Scan for the cell matching the given text and deliver its (x, y) coordinate at center. 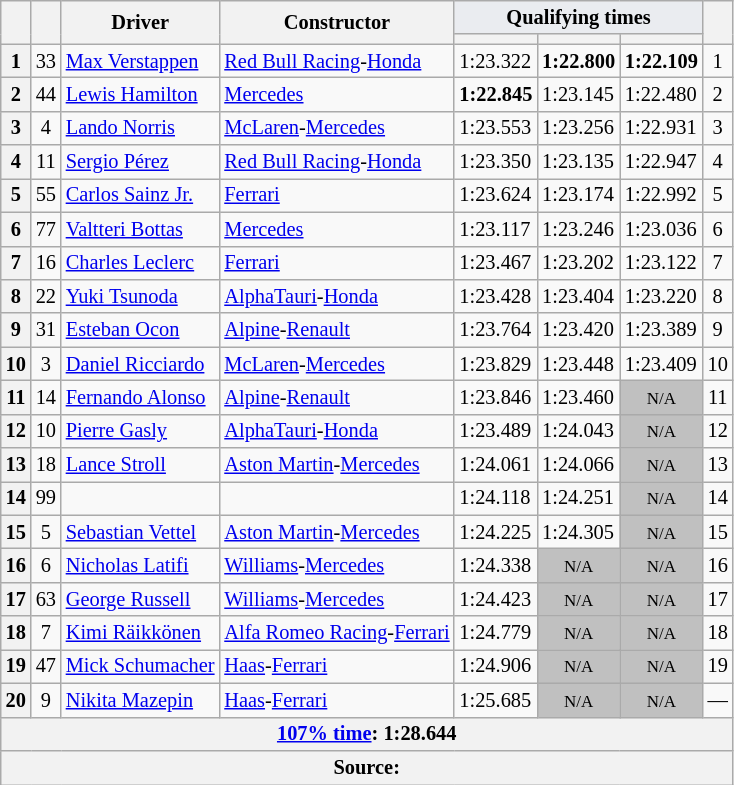
Lando Norris (140, 128)
1:24.423 (496, 599)
1:23.428 (496, 296)
1:23.420 (578, 330)
Nikita Mazepin (140, 700)
20 (16, 700)
Lewis Hamilton (140, 94)
22 (46, 296)
1:23.174 (578, 195)
Esteban Ocon (140, 330)
1:23.389 (662, 330)
Driver (140, 22)
Constructor (336, 22)
1:23.460 (578, 397)
Qualifying times (578, 17)
1:23.135 (578, 162)
1:23.256 (578, 128)
Carlos Sainz Jr. (140, 195)
77 (46, 229)
Nicholas Latifi (140, 565)
Daniel Ricciardo (140, 364)
1:23.220 (662, 296)
55 (46, 195)
Mick Schumacher (140, 666)
Sergio Pérez (140, 162)
George Russell (140, 599)
1:22.480 (662, 94)
1:23.409 (662, 364)
1:23.846 (496, 397)
1:24.225 (496, 532)
1:24.779 (496, 633)
1:22.845 (496, 94)
Source: (367, 767)
1:23.624 (496, 195)
1:22.992 (662, 195)
Pierre Gasly (140, 431)
Yuki Tsunoda (140, 296)
1:24.066 (578, 465)
31 (46, 330)
Lance Stroll (140, 465)
1:24.305 (578, 532)
1:23.145 (578, 94)
1:23.553 (496, 128)
1:23.322 (496, 61)
47 (46, 666)
1:24.338 (496, 565)
Alfa Romeo Racing-Ferrari (336, 633)
63 (46, 599)
1:22.109 (662, 61)
1:24.043 (578, 431)
1:23.350 (496, 162)
1:23.246 (578, 229)
1:22.800 (578, 61)
44 (46, 94)
1:24.906 (496, 666)
1:23.829 (496, 364)
1:23.122 (662, 263)
1:23.117 (496, 229)
1:23.489 (496, 431)
1:23.764 (496, 330)
1:24.061 (496, 465)
99 (46, 498)
1:22.947 (662, 162)
1:23.467 (496, 263)
Valtteri Bottas (140, 229)
Max Verstappen (140, 61)
Charles Leclerc (140, 263)
107% time: 1:28.644 (367, 734)
1:23.448 (578, 364)
1:24.118 (496, 498)
1:23.202 (578, 263)
1:25.685 (496, 700)
1:23.036 (662, 229)
1:22.931 (662, 128)
1:23.404 (578, 296)
1:24.251 (578, 498)
— (718, 700)
Sebastian Vettel (140, 532)
Fernando Alonso (140, 397)
Kimi Räikkönen (140, 633)
33 (46, 61)
